Output the (x, y) coordinate of the center of the cell containing the given text.  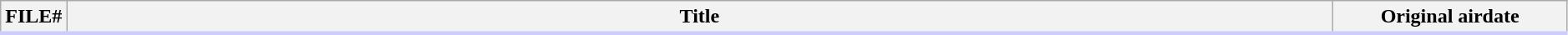
Original airdate (1450, 17)
FILE# (33, 17)
Title (700, 17)
